Identify which cell holds the provided text, then report its [X, Y] central coordinate. 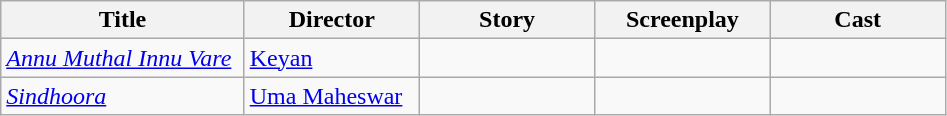
Story [506, 20]
Director [332, 20]
Cast [858, 20]
Annu Muthal Innu Vare [122, 58]
Sindhoora [122, 96]
Uma Maheswar [332, 96]
Screenplay [682, 20]
Keyan [332, 58]
Title [122, 20]
